Find where the given text appears and provide that cell's center as (x, y) coordinate. 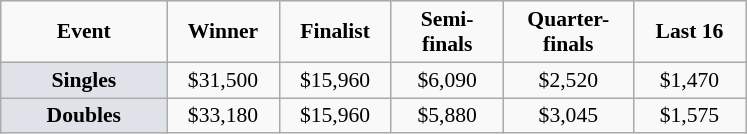
$33,180 (223, 116)
$5,880 (447, 116)
$31,500 (223, 80)
$2,520 (568, 80)
Last 16 (689, 32)
Doubles (84, 116)
Event (84, 32)
$1,575 (689, 116)
Finalist (335, 32)
Winner (223, 32)
$1,470 (689, 80)
Semi-finals (447, 32)
$6,090 (447, 80)
Singles (84, 80)
Quarter-finals (568, 32)
$3,045 (568, 116)
